Scan for the cell matching the given text and deliver its (X, Y) coordinate at center. 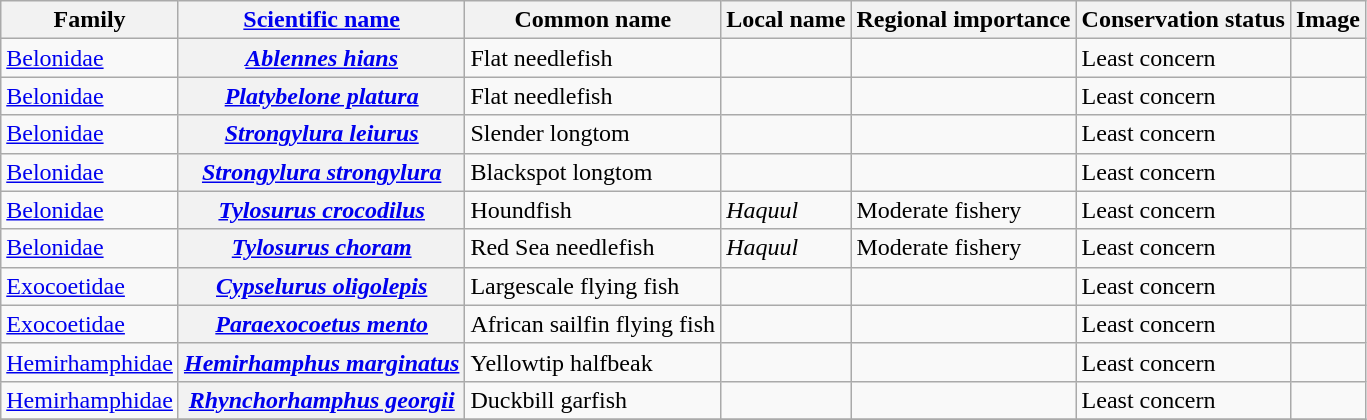
Family (90, 20)
African sailfin flying fish (593, 324)
Strongylura leiurus (321, 134)
Blackspot longtom (593, 172)
Platybelone platura (321, 96)
Largescale flying fish (593, 286)
Ablennes hians (321, 58)
Common name (593, 20)
Rhynchorhamphus georgii (321, 400)
Scientific name (321, 20)
Yellowtip halfbeak (593, 362)
Houndfish (593, 210)
Tylosurus choram (321, 248)
Paraexocoetus mento (321, 324)
Tylosurus crocodilus (321, 210)
Conservation status (1183, 20)
Cypselurus oligolepis (321, 286)
Image (1328, 20)
Local name (786, 20)
Slender longtom (593, 134)
Duckbill garfish (593, 400)
Strongylura strongylura (321, 172)
Red Sea needlefish (593, 248)
Hemirhamphus marginatus (321, 362)
Regional importance (964, 20)
